Output the (X, Y) coordinate of the center of the cell containing the given text.  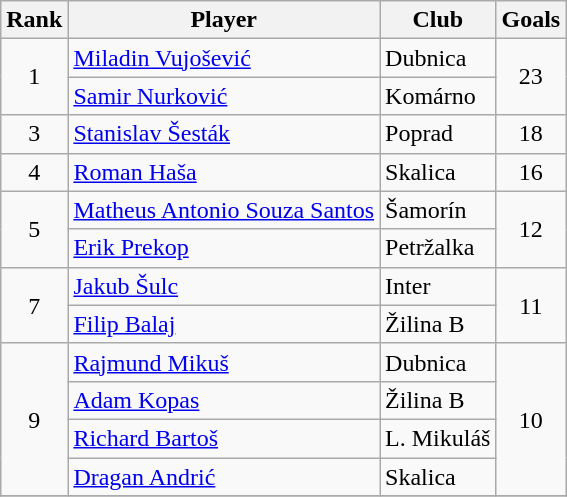
Inter (438, 286)
Poprad (438, 134)
Dragan Andrić (224, 477)
5 (34, 229)
3 (34, 134)
Erik Prekop (224, 248)
Matheus Antonio Souza Santos (224, 210)
Richard Bartoš (224, 438)
16 (531, 172)
4 (34, 172)
Petržalka (438, 248)
Šamorín (438, 210)
Player (224, 20)
Filip Balaj (224, 324)
12 (531, 229)
10 (531, 419)
1 (34, 77)
Rajmund Mikuš (224, 362)
9 (34, 419)
Jakub Šulc (224, 286)
Rank (34, 20)
Club (438, 20)
L. Mikuláš (438, 438)
Komárno (438, 96)
Miladin Vujošević (224, 58)
7 (34, 305)
18 (531, 134)
Roman Haša (224, 172)
23 (531, 77)
11 (531, 305)
Adam Kopas (224, 400)
Stanislav Šesták (224, 134)
Samir Nurković (224, 96)
Goals (531, 20)
